Search for the cell housing the specified text and yield its (x, y) center coordinate. 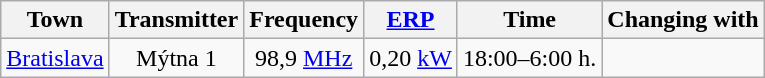
Town (55, 20)
Frequency (304, 20)
18:00–6:00 h. (529, 58)
Changing with (683, 20)
98,9 MHz (304, 58)
Transmitter (176, 20)
ERP (411, 20)
Bratislava (55, 58)
Mýtna 1 (176, 58)
Time (529, 20)
0,20 kW (411, 58)
